From the cell containing the given text, extract its center point as [X, Y] coordinate. 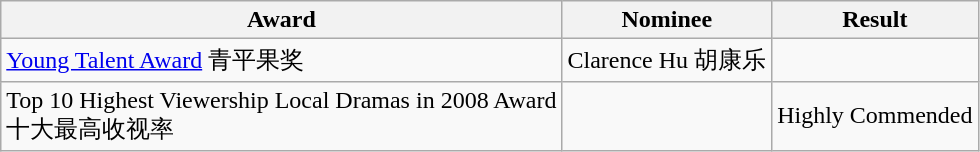
Young Talent Award 青平果奖 [282, 60]
Highly Commended [875, 116]
Clarence Hu 胡康乐 [667, 60]
Result [875, 20]
Top 10 Highest Viewership Local Dramas in 2008 Award 十大最高收视率 [282, 116]
Nominee [667, 20]
Award [282, 20]
